Return the [x, y] coordinate for the center point of the cell that contains the specified text.  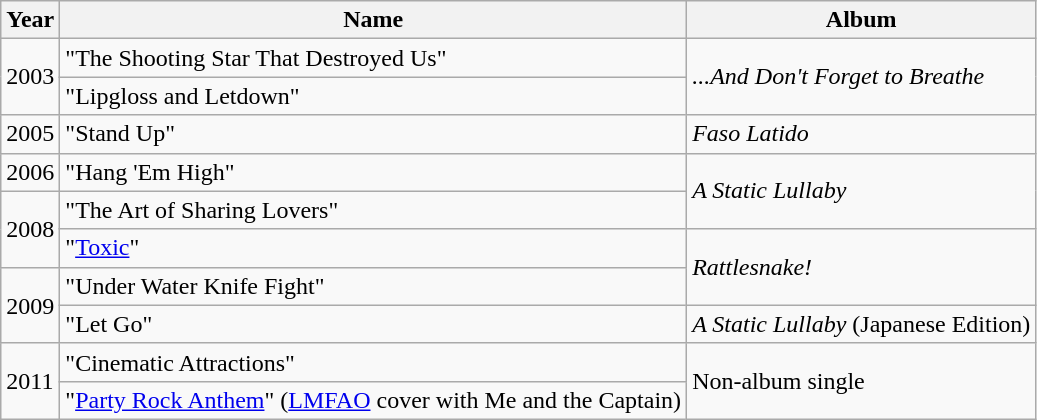
"Lipgloss and Letdown" [374, 96]
A Static Lullaby [862, 191]
2011 [30, 381]
Album [862, 20]
Year [30, 20]
"Stand Up" [374, 134]
2005 [30, 134]
A Static Lullaby (Japanese Edition) [862, 324]
...And Don't Forget to Breathe [862, 77]
Rattlesnake! [862, 267]
"Let Go" [374, 324]
Name [374, 20]
2008 [30, 229]
"The Art of Sharing Lovers" [374, 210]
"The Shooting Star That Destroyed Us" [374, 58]
"Cinematic Attractions" [374, 362]
Non-album single [862, 381]
"Under Water Knife Fight" [374, 286]
Faso Latido [862, 134]
"Hang 'Em High" [374, 172]
"Toxic" [374, 248]
2006 [30, 172]
"Party Rock Anthem" (LMFAO cover with Me and the Captain) [374, 400]
2003 [30, 77]
2009 [30, 305]
